Detect which cell encompasses the target text, then output its [x, y] center coordinate. 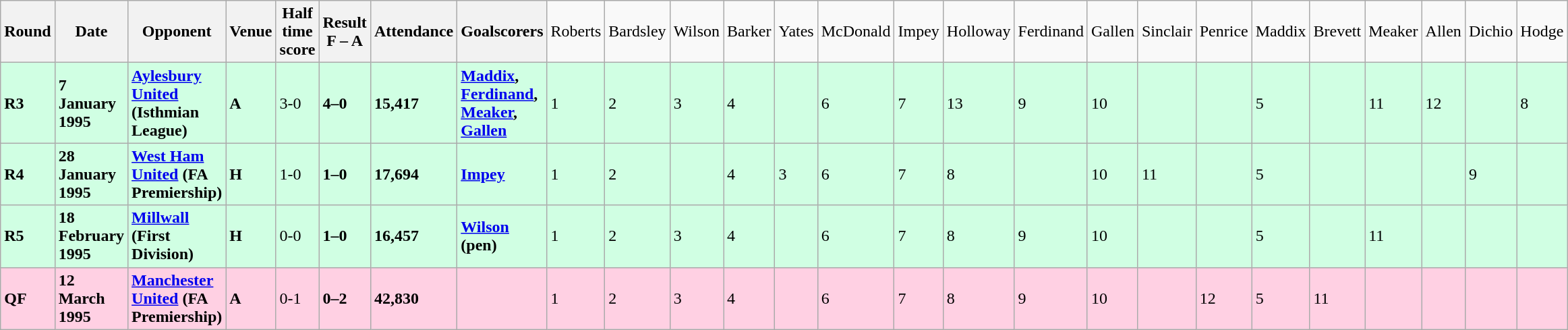
QF [28, 298]
Allen [1443, 32]
Manchester United (FA Premiership) [177, 298]
18 February 1995 [91, 236]
42,830 [413, 298]
Venue [251, 32]
Bardsley [637, 32]
McDonald [856, 32]
0–2 [345, 298]
Holloway [979, 32]
Maddix [1281, 32]
Penrice [1223, 32]
Millwall (First Division) [177, 236]
Sinclair [1167, 32]
R4 [28, 174]
3-0 [297, 103]
Yates [796, 32]
R3 [28, 103]
Date [91, 32]
Opponent [177, 32]
0-1 [297, 298]
Aylesbury United (Isthmian League) [177, 103]
Ferdinand [1051, 32]
Hodge [1542, 32]
7 January 1995 [91, 103]
15,417 [413, 103]
Goalscorers [502, 32]
28 January 1995 [91, 174]
4–0 [345, 103]
0-0 [297, 236]
1-0 [297, 174]
Maddix, Ferdinand, Meaker, Gallen [502, 103]
Wilson [696, 32]
Meaker [1393, 32]
13 [979, 103]
Brevett [1337, 32]
ResultF – A [345, 32]
Barker [749, 32]
Wilson (pen) [502, 236]
West Ham United (FA Premiership) [177, 174]
16,457 [413, 236]
Roberts [576, 32]
Attendance [413, 32]
Half time score [297, 32]
Round [28, 32]
R5 [28, 236]
12 March 1995 [91, 298]
Dichio [1490, 32]
17,694 [413, 174]
Gallen [1113, 32]
